Scan for the cell matching the given text and deliver its [X, Y] coordinate at center. 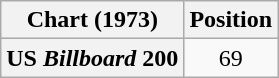
69 [231, 58]
US Billboard 200 [92, 58]
Chart (1973) [92, 20]
Position [231, 20]
